Identify which cell holds the provided text, then report its (x, y) central coordinate. 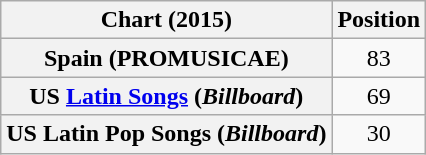
Spain (PROMUSICAE) (166, 58)
Chart (2015) (166, 20)
83 (379, 58)
30 (379, 134)
US Latin Songs (Billboard) (166, 96)
69 (379, 96)
US Latin Pop Songs (Billboard) (166, 134)
Position (379, 20)
